Determine the (x, y) coordinate at the center of the cell enclosing the given text.  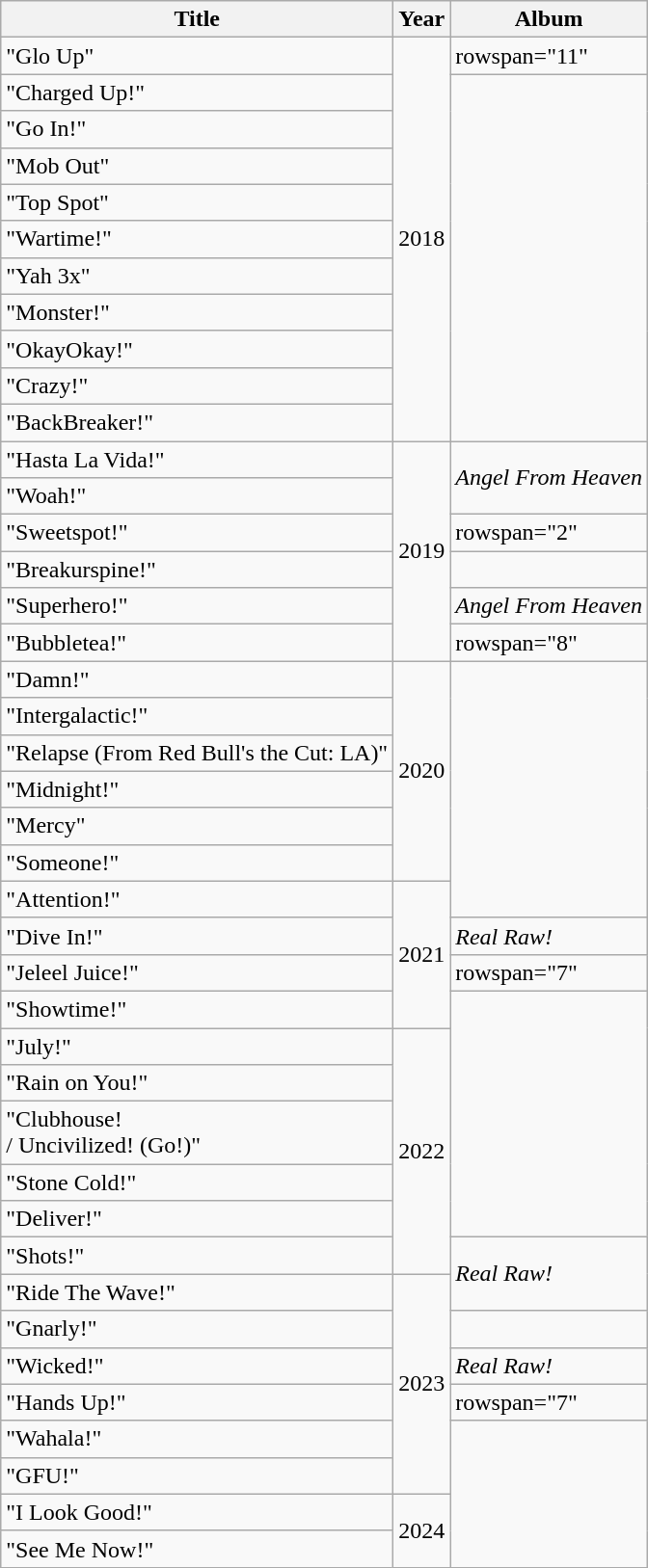
2021 (422, 954)
"Hands Up!" (197, 1402)
"Bubbletea!" (197, 643)
2020 (422, 771)
"Shots!" (197, 1256)
"Showtime!" (197, 1009)
"Breakurspine!" (197, 570)
Title (197, 19)
"See Me Now!" (197, 1549)
"Sweetspot!" (197, 533)
2019 (422, 551)
"Deliver!" (197, 1219)
"Relapse (From Red Bull's the Cut: LA)" (197, 753)
2022 (422, 1151)
"Yah 3x" (197, 276)
Year (422, 19)
"Wicked!" (197, 1366)
2024 (422, 1530)
"Dive In!" (197, 936)
"Monster!" (197, 312)
"I Look Good!" (197, 1512)
"Midnight!" (197, 789)
"July!" (197, 1046)
rowspan="2" (550, 533)
"GFU!" (197, 1475)
"BackBreaker!" (197, 422)
"Damn!" (197, 679)
"Stone Cold!" (197, 1183)
2018 (422, 239)
"Wahala!" (197, 1439)
"Charged Up!" (197, 93)
"Glo Up" (197, 56)
"Gnarly!" (197, 1329)
"OkayOkay!" (197, 349)
Album (550, 19)
rowspan="8" (550, 643)
"Intergalactic!" (197, 716)
"Someone!" (197, 863)
"Rain on You!" (197, 1083)
"Ride The Wave!" (197, 1292)
"Mob Out" (197, 166)
"Woah!" (197, 496)
"Hasta La Vida!" (197, 460)
"Wartime!" (197, 239)
"Go In!" (197, 129)
"Superhero!" (197, 606)
"Clubhouse! / Uncivilized! (Go!)" (197, 1133)
"Top Spot" (197, 202)
"Attention!" (197, 899)
rowspan="11" (550, 56)
"Jeleel Juice!" (197, 972)
"Crazy!" (197, 385)
2023 (422, 1384)
"Mercy" (197, 826)
